Extract the [X, Y] coordinate from the center of the cell holding the provided text.  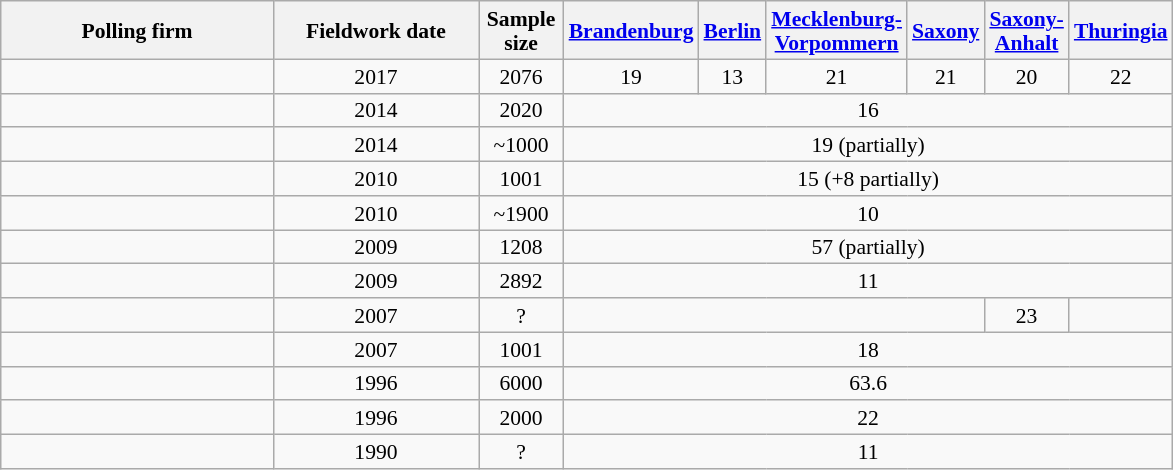
1990 [376, 452]
23 [1026, 315]
6000 [520, 383]
2892 [520, 281]
57 (partially) [868, 247]
2020 [520, 110]
2000 [520, 418]
16 [868, 110]
Fieldwork date [376, 30]
Mecklenburg-Vorpommern [836, 30]
63.6 [868, 383]
Saxony [946, 30]
20 [1026, 76]
Brandenburg [632, 30]
19 [632, 76]
18 [868, 349]
2017 [376, 76]
Polling firm [138, 30]
Thuringia [1121, 30]
Saxony-Anhalt [1026, 30]
Sample size [520, 30]
~1000 [520, 145]
19 (partially) [868, 145]
Berlin [733, 30]
~1900 [520, 213]
10 [868, 213]
13 [733, 76]
15 (+8 partially) [868, 179]
2076 [520, 76]
1208 [520, 247]
